Identify which cell holds the provided text, then report its (x, y) central coordinate. 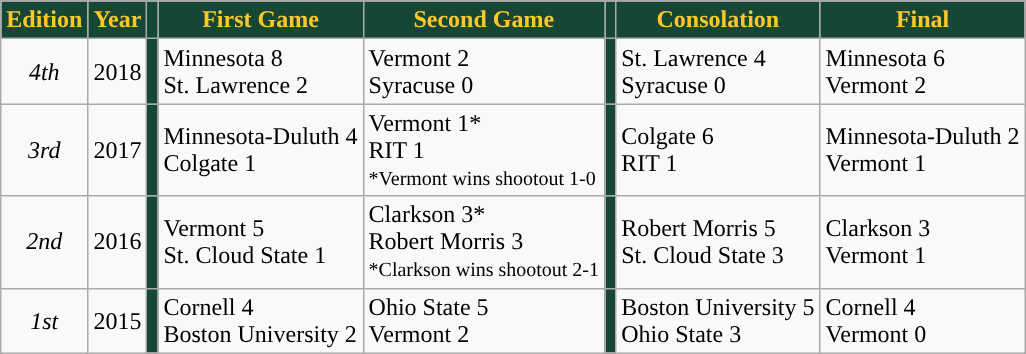
2018 (118, 72)
2016 (118, 242)
4th (44, 72)
Year (118, 20)
Boston University 5 Ohio State 3 (718, 320)
Minnesota 8 St. Lawrence 2 (260, 72)
St. Lawrence 4 Syracuse 0 (718, 72)
Final (922, 20)
Clarkson 3 Vermont 1 (922, 242)
Minnesota 6 Vermont 2 (922, 72)
Consolation (718, 20)
1st (44, 320)
Second Game (484, 20)
2017 (118, 150)
Edition (44, 20)
Clarkson 3* Robert Morris 3 *Clarkson wins shootout 2-1 (484, 242)
Vermont 2 Syracuse 0 (484, 72)
Vermont 5 St. Cloud State 1 (260, 242)
First Game (260, 20)
3rd (44, 150)
Cornell 4 Vermont 0 (922, 320)
Cornell 4 Boston University 2 (260, 320)
Robert Morris 5 St. Cloud State 3 (718, 242)
Ohio State 5 Vermont 2 (484, 320)
Colgate 6 RIT 1 (718, 150)
2nd (44, 242)
Minnesota-Duluth 2 Vermont 1 (922, 150)
Minnesota-Duluth 4 Colgate 1 (260, 150)
2015 (118, 320)
Vermont 1* RIT 1 *Vermont wins shootout 1-0 (484, 150)
